From the cell containing the given text, extract its center point as [X, Y] coordinate. 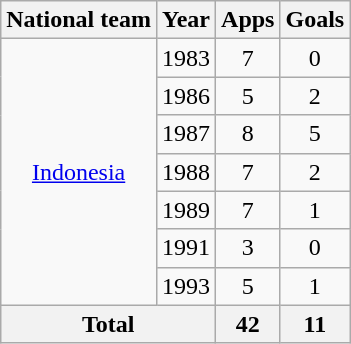
Indonesia [79, 172]
1986 [186, 96]
42 [248, 324]
Total [108, 324]
1989 [186, 210]
Goals [315, 20]
1987 [186, 134]
National team [79, 20]
1988 [186, 172]
11 [315, 324]
8 [248, 134]
Apps [248, 20]
3 [248, 248]
1993 [186, 286]
1991 [186, 248]
1983 [186, 58]
Year [186, 20]
